Detect which cell encompasses the target text, then output its [x, y] center coordinate. 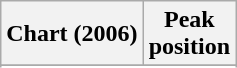
Peak position [189, 34]
Chart (2006) [72, 34]
